For the text-containing cell, return its midpoint in (x, y) coordinate format. 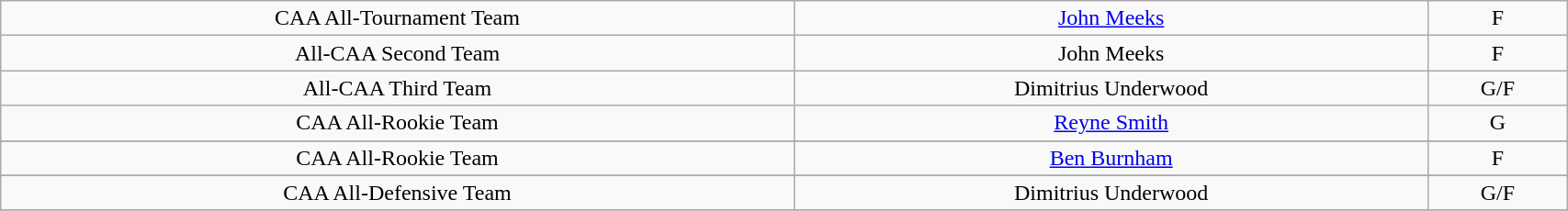
All-CAA Second Team (397, 53)
CAA All-Defensive Team (397, 193)
CAA All-Tournament Team (397, 18)
Ben Burnham (1111, 158)
All-CAA Third Team (397, 88)
Reyne Smith (1111, 123)
G (1497, 123)
